Identify which cell holds the provided text, then report its (X, Y) central coordinate. 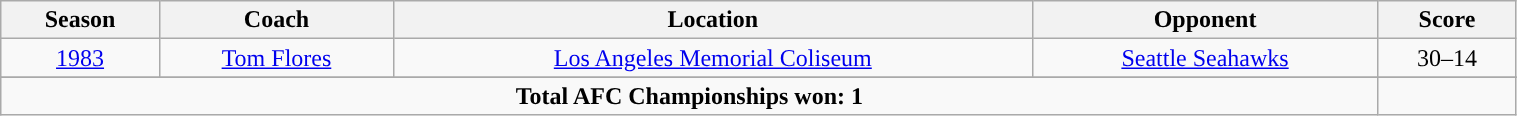
Score (1447, 20)
Coach (276, 20)
Opponent (1205, 20)
Los Angeles Memorial Coliseum (713, 58)
1983 (80, 58)
30–14 (1447, 58)
Total AFC Championships won: 1 (690, 96)
Tom Flores (276, 58)
Seattle Seahawks (1205, 58)
Location (713, 20)
Season (80, 20)
